Capture the cell that displays the provided text and extract its [X, Y] central coordinate. 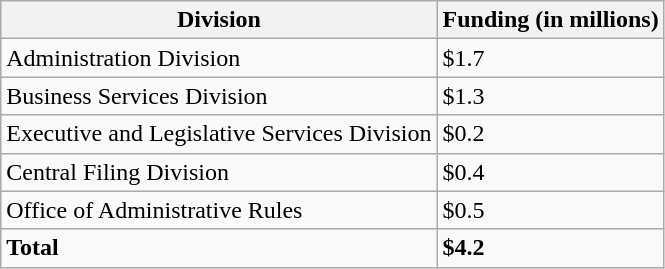
$1.7 [550, 58]
Central Filing Division [219, 172]
Administration Division [219, 58]
Funding (in millions) [550, 20]
$4.2 [550, 248]
Division [219, 20]
$1.3 [550, 96]
Executive and Legislative Services Division [219, 134]
Office of Administrative Rules [219, 210]
$0.5 [550, 210]
Total [219, 248]
$0.4 [550, 172]
$0.2 [550, 134]
Business Services Division [219, 96]
